Output the [X, Y] coordinate of the center of the cell containing the given text.  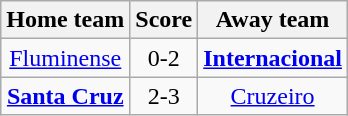
0-2 [164, 58]
Cruzeiro [273, 96]
Home team [66, 20]
2-3 [164, 96]
Internacional [273, 58]
Away team [273, 20]
Fluminense [66, 58]
Score [164, 20]
Santa Cruz [66, 96]
